For the text-containing cell, return its midpoint in [x, y] coordinate format. 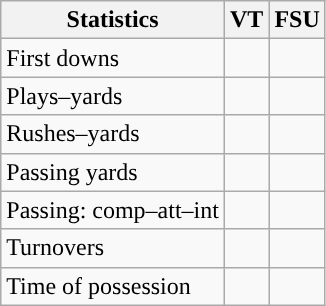
Turnovers [113, 248]
Passing yards [113, 172]
Passing: comp–att–int [113, 210]
First downs [113, 58]
Rushes–yards [113, 134]
Plays–yards [113, 96]
FSU [297, 20]
VT [246, 20]
Statistics [113, 20]
Time of possession [113, 286]
